Capture the cell that displays the provided text and extract its [X, Y] central coordinate. 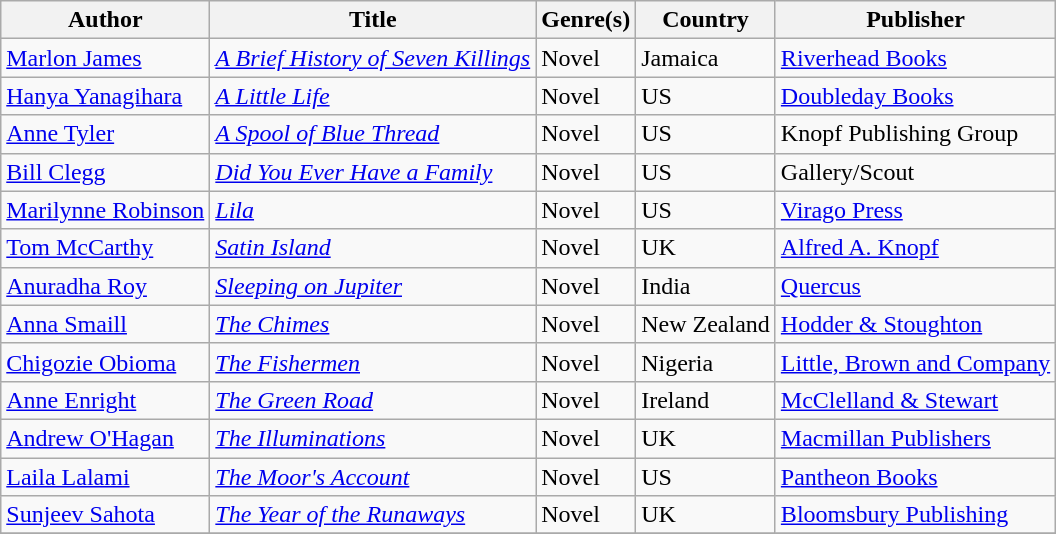
India [706, 286]
The Year of the Runaways [373, 515]
Lila [373, 210]
Hanya Yanagihara [106, 96]
Chigozie Obioma [106, 362]
Anne Enright [106, 400]
Anne Tyler [106, 134]
The Fishermen [373, 362]
A Little Life [373, 96]
Country [706, 20]
Genre(s) [586, 20]
Laila Lalami [106, 477]
Sleeping on Jupiter [373, 286]
Macmillan Publishers [915, 438]
Pantheon Books [915, 477]
Marilynne Robinson [106, 210]
The Chimes [373, 324]
New Zealand [706, 324]
The Green Road [373, 400]
Riverhead Books [915, 58]
Marlon James [106, 58]
Tom McCarthy [106, 248]
Alfred A. Knopf [915, 248]
Little, Brown and Company [915, 362]
Hodder & Stoughton [915, 324]
Nigeria [706, 362]
A Brief History of Seven Killings [373, 58]
A Spool of Blue Thread [373, 134]
Bloomsbury Publishing [915, 515]
Virago Press [915, 210]
Did You Ever Have a Family [373, 172]
Ireland [706, 400]
The Moor's Account [373, 477]
Anuradha Roy [106, 286]
The Illuminations [373, 438]
Jamaica [706, 58]
Anna Smaill [106, 324]
Publisher [915, 20]
Doubleday Books [915, 96]
Knopf Publishing Group [915, 134]
Quercus [915, 286]
Satin Island [373, 248]
Sunjeev Sahota [106, 515]
Andrew O'Hagan [106, 438]
Gallery/Scout [915, 172]
Bill Clegg [106, 172]
Title [373, 20]
McClelland & Stewart [915, 400]
Author [106, 20]
